Pinpoint the cell where the given text exists, returning its (X, Y) midpoint coordinate. 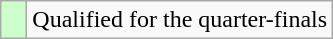
Qualified for the quarter-finals (180, 20)
